Find where the given text appears and provide that cell's center as [x, y] coordinate. 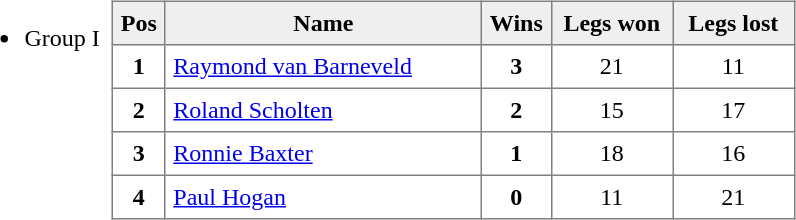
Raymond van Barneveld [323, 67]
Legs won [612, 23]
4 [139, 197]
Ronnie Baxter [323, 154]
Paul Hogan [323, 197]
Name [323, 23]
Pos [139, 23]
Roland Scholten [323, 110]
17 [733, 110]
16 [733, 154]
Legs lost [733, 23]
18 [612, 154]
15 [612, 110]
Wins [516, 23]
0 [516, 197]
